Return (x, y) of the center of cell containing provided text 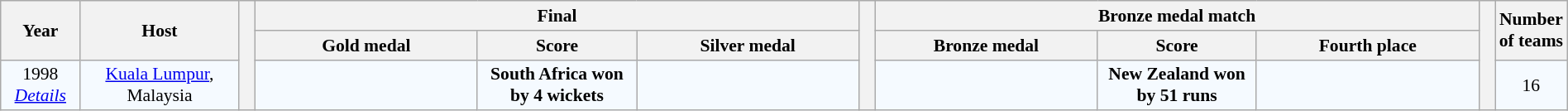
Number of teams (1532, 30)
Bronze medal match (1177, 16)
South Africa won by 4 wickets (557, 84)
New Zealand won by 51 runs (1177, 84)
Kuala Lumpur, Malaysia (160, 84)
Final (557, 16)
Fourth place (1368, 46)
Year (41, 30)
1998 Details (41, 84)
Gold medal (366, 46)
16 (1532, 84)
Bronze medal (986, 46)
Silver medal (748, 46)
Host (160, 30)
